Capture the cell that displays the provided text and extract its [X, Y] central coordinate. 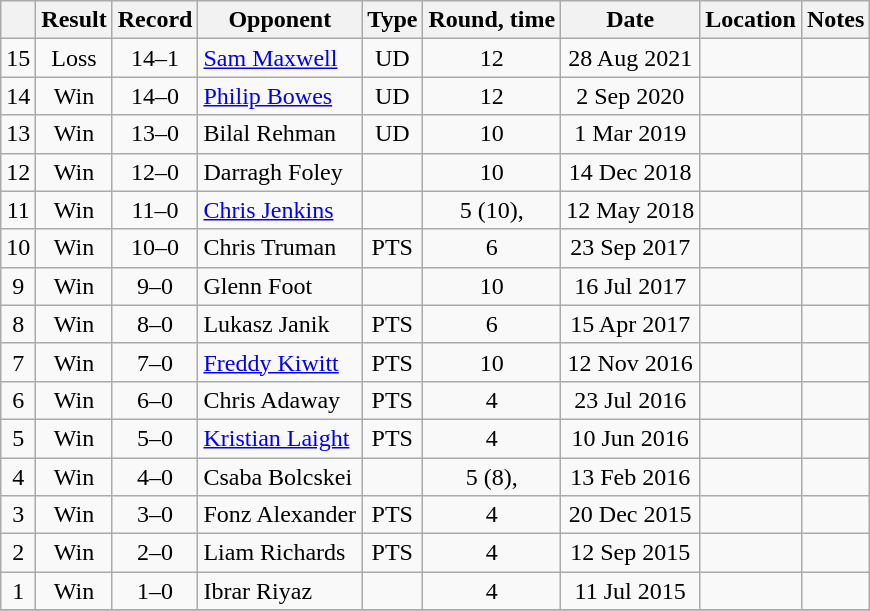
10 Jun 2016 [630, 438]
6–0 [155, 400]
2 Sep 2020 [630, 96]
3–0 [155, 515]
8 [18, 324]
11 Jul 2015 [630, 591]
15 [18, 58]
23 Sep 2017 [630, 248]
11–0 [155, 210]
Csaba Bolcskei [280, 477]
5 (8), [492, 477]
Darragh Foley [280, 172]
Result [74, 20]
Loss [74, 58]
7–0 [155, 362]
Liam Richards [280, 553]
20 Dec 2015 [630, 515]
Lukasz Janik [280, 324]
14–1 [155, 58]
13 Feb 2016 [630, 477]
4–0 [155, 477]
12–0 [155, 172]
16 Jul 2017 [630, 286]
9–0 [155, 286]
Opponent [280, 20]
Fonz Alexander [280, 515]
3 [18, 515]
10–0 [155, 248]
28 Aug 2021 [630, 58]
Type [392, 20]
12 Sep 2015 [630, 553]
Location [751, 20]
Round, time [492, 20]
Chris Truman [280, 248]
1 Mar 2019 [630, 134]
14 Dec 2018 [630, 172]
Kristian Laight [280, 438]
Freddy Kiwitt [280, 362]
1 [18, 591]
8–0 [155, 324]
Sam Maxwell [280, 58]
13 [18, 134]
14 [18, 96]
7 [18, 362]
Chris Jenkins [280, 210]
Ibrar Riyaz [280, 591]
Chris Adaway [280, 400]
Bilal Rehman [280, 134]
14–0 [155, 96]
1–0 [155, 591]
13–0 [155, 134]
12 Nov 2016 [630, 362]
Glenn Foot [280, 286]
Notes [835, 20]
Philip Bowes [280, 96]
Record [155, 20]
Date [630, 20]
11 [18, 210]
2 [18, 553]
5 (10), [492, 210]
5–0 [155, 438]
15 Apr 2017 [630, 324]
9 [18, 286]
5 [18, 438]
23 Jul 2016 [630, 400]
12 May 2018 [630, 210]
2–0 [155, 553]
